Return the [x, y] coordinate for the center point of the cell that contains the specified text.  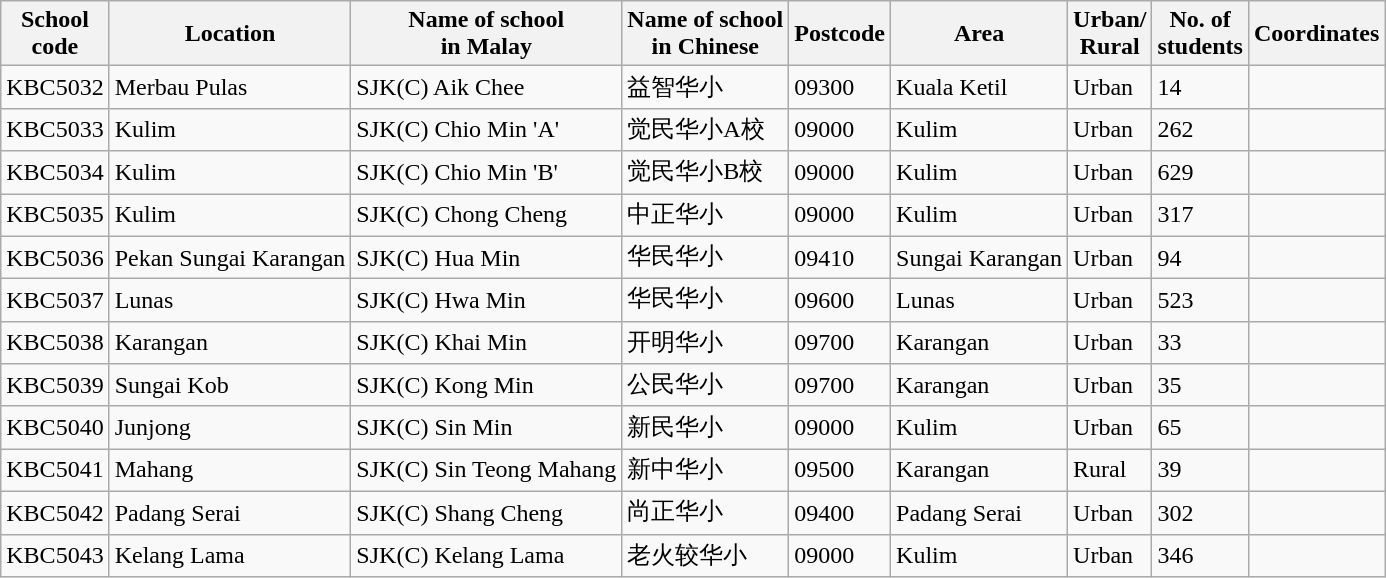
益智华小 [706, 88]
Mahang [230, 470]
SJK(C) Kong Min [486, 386]
14 [1200, 88]
94 [1200, 258]
SJK(C) Shang Cheng [486, 512]
65 [1200, 428]
39 [1200, 470]
302 [1200, 512]
629 [1200, 172]
09400 [840, 512]
346 [1200, 556]
317 [1200, 216]
开明华小 [706, 342]
KBC5036 [55, 258]
觉民华小A校 [706, 130]
09500 [840, 470]
KBC5034 [55, 172]
SJK(C) Hwa Min [486, 300]
09410 [840, 258]
Pekan Sungai Karangan [230, 258]
Postcode [840, 34]
Junjong [230, 428]
觉民华小B校 [706, 172]
Location [230, 34]
523 [1200, 300]
尚正华小 [706, 512]
KBC5037 [55, 300]
SJK(C) Khai Min [486, 342]
SJK(C) Hua Min [486, 258]
老火较华小 [706, 556]
KBC5043 [55, 556]
SJK(C) Kelang Lama [486, 556]
Kelang Lama [230, 556]
KBC5041 [55, 470]
SJK(C) Sin Teong Mahang [486, 470]
中正华小 [706, 216]
09600 [840, 300]
KBC5035 [55, 216]
Sungai Karangan [980, 258]
KBC5040 [55, 428]
33 [1200, 342]
Rural [1110, 470]
KBC5042 [55, 512]
Name of schoolin Chinese [706, 34]
09300 [840, 88]
公民华小 [706, 386]
No. ofstudents [1200, 34]
Urban/Rural [1110, 34]
Merbau Pulas [230, 88]
Sungai Kob [230, 386]
新民华小 [706, 428]
SJK(C) Sin Min [486, 428]
KBC5038 [55, 342]
SJK(C) Aik Chee [486, 88]
Coordinates [1316, 34]
SJK(C) Chio Min 'B' [486, 172]
Schoolcode [55, 34]
SJK(C) Chong Cheng [486, 216]
Area [980, 34]
35 [1200, 386]
KBC5033 [55, 130]
Kuala Ketil [980, 88]
Name of schoolin Malay [486, 34]
新中华小 [706, 470]
KBC5039 [55, 386]
KBC5032 [55, 88]
262 [1200, 130]
SJK(C) Chio Min 'A' [486, 130]
